Output the (X, Y) coordinate of the center of the cell containing the given text.  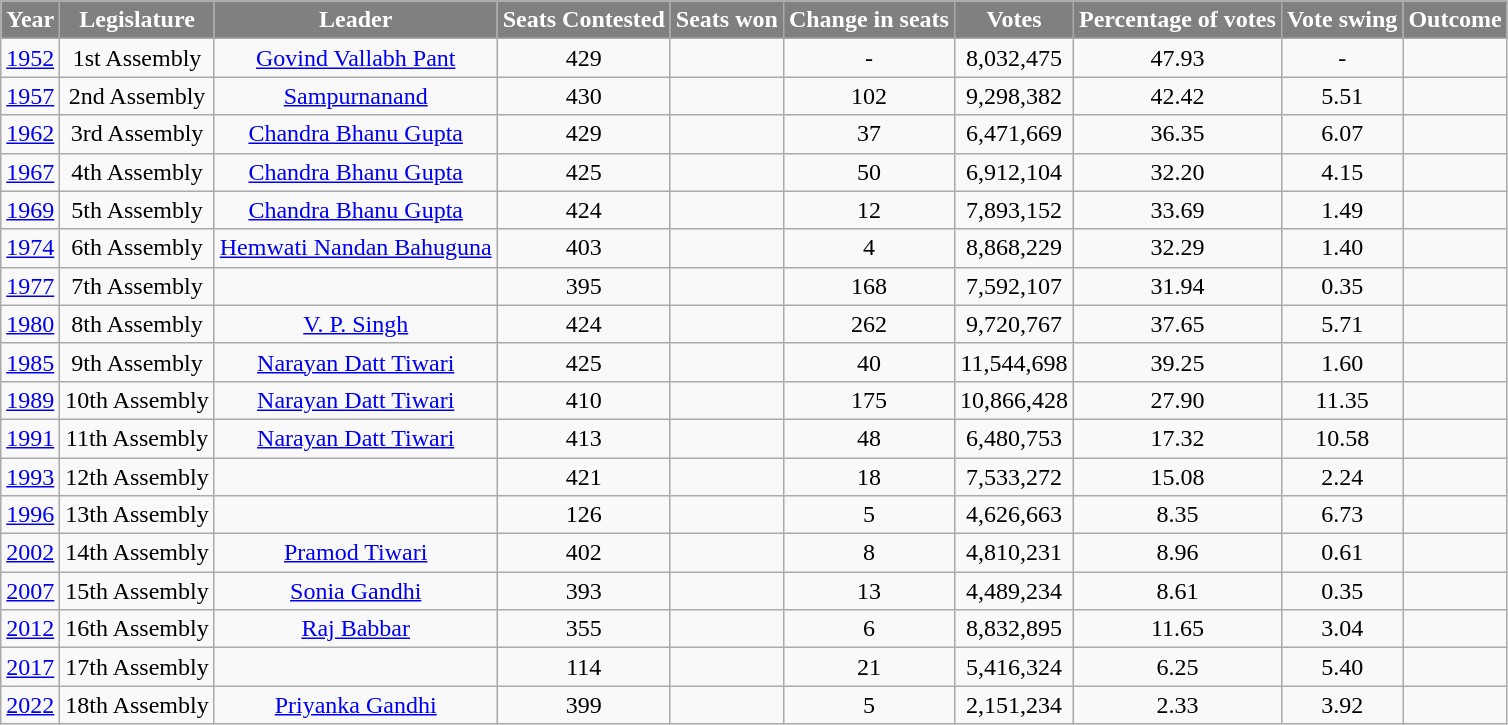
17.32 (1178, 438)
11.35 (1342, 400)
0.61 (1342, 553)
Legislature (137, 20)
31.94 (1178, 286)
3rd Assembly (137, 134)
7,533,272 (1014, 477)
Sampurnanand (356, 96)
2022 (30, 705)
1985 (30, 362)
403 (584, 248)
1962 (30, 134)
8,832,895 (1014, 629)
1989 (30, 400)
4th Assembly (137, 172)
9,720,767 (1014, 324)
17th Assembly (137, 667)
6 (868, 629)
40 (868, 362)
Leader (356, 20)
262 (868, 324)
27.90 (1178, 400)
11,544,698 (1014, 362)
14th Assembly (137, 553)
6.07 (1342, 134)
42.42 (1178, 96)
Outcome (1455, 20)
13th Assembly (137, 515)
102 (868, 96)
6th Assembly (137, 248)
V. P. Singh (356, 324)
1980 (30, 324)
Change in seats (868, 20)
10.58 (1342, 438)
1952 (30, 58)
2012 (30, 629)
1991 (30, 438)
7,592,107 (1014, 286)
168 (868, 286)
12th Assembly (137, 477)
3.04 (1342, 629)
15.08 (1178, 477)
410 (584, 400)
4,810,231 (1014, 553)
2nd Assembly (137, 96)
12 (868, 210)
395 (584, 286)
126 (584, 515)
15th Assembly (137, 591)
355 (584, 629)
2.33 (1178, 705)
1957 (30, 96)
399 (584, 705)
9,298,382 (1014, 96)
36.35 (1178, 134)
1.60 (1342, 362)
4,489,234 (1014, 591)
8,032,475 (1014, 58)
175 (868, 400)
9th Assembly (137, 362)
5th Assembly (137, 210)
37.65 (1178, 324)
Raj Babbar (356, 629)
8.35 (1178, 515)
5.51 (1342, 96)
8th Assembly (137, 324)
1996 (30, 515)
2007 (30, 591)
32.29 (1178, 248)
6.73 (1342, 515)
37 (868, 134)
6.25 (1178, 667)
10th Assembly (137, 400)
4 (868, 248)
21 (868, 667)
Pramod Tiwari (356, 553)
39.25 (1178, 362)
421 (584, 477)
2.24 (1342, 477)
Vote swing (1342, 20)
Govind Vallabh Pant (356, 58)
1969 (30, 210)
18 (868, 477)
11th Assembly (137, 438)
1977 (30, 286)
Seats Contested (584, 20)
6,480,753 (1014, 438)
430 (584, 96)
1974 (30, 248)
1.40 (1342, 248)
6,471,669 (1014, 134)
Votes (1014, 20)
5,416,324 (1014, 667)
2,151,234 (1014, 705)
1967 (30, 172)
8,868,229 (1014, 248)
5.71 (1342, 324)
Seats won (726, 20)
5.40 (1342, 667)
Year (30, 20)
402 (584, 553)
4.15 (1342, 172)
Sonia Gandhi (356, 591)
1993 (30, 477)
7th Assembly (137, 286)
413 (584, 438)
3.92 (1342, 705)
47.93 (1178, 58)
48 (868, 438)
Hemwati Nandan Bahuguna (356, 248)
8 (868, 553)
10,866,428 (1014, 400)
50 (868, 172)
1st Assembly (137, 58)
13 (868, 591)
114 (584, 667)
2002 (30, 553)
393 (584, 591)
6,912,104 (1014, 172)
16th Assembly (137, 629)
33.69 (1178, 210)
4,626,663 (1014, 515)
18th Assembly (137, 705)
32.20 (1178, 172)
2017 (30, 667)
7,893,152 (1014, 210)
8.61 (1178, 591)
Priyanka Gandhi (356, 705)
Percentage of votes (1178, 20)
8.96 (1178, 553)
1.49 (1342, 210)
11.65 (1178, 629)
